Search for the cell housing the specified text and yield its [x, y] center coordinate. 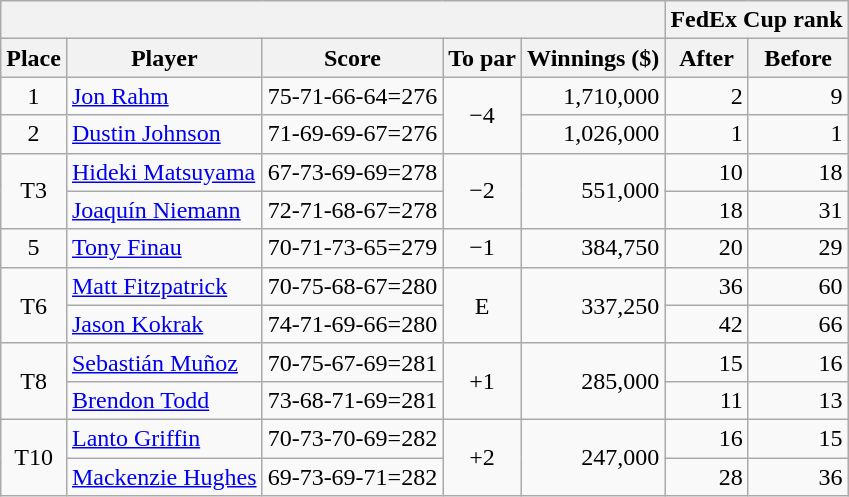
Brendon Todd [164, 400]
28 [706, 477]
Jason Kokrak [164, 324]
Before [798, 58]
FedEx Cup rank [756, 20]
60 [798, 286]
247,000 [594, 457]
31 [798, 210]
70-75-68-67=280 [352, 286]
70-75-67-69=281 [352, 362]
Jon Rahm [164, 96]
Matt Fitzpatrick [164, 286]
Hideki Matsuyama [164, 172]
Score [352, 58]
11 [706, 400]
Winnings ($) [594, 58]
1,710,000 [594, 96]
72-71-68-67=278 [352, 210]
−1 [482, 248]
Place [34, 58]
70-73-70-69=282 [352, 438]
−4 [482, 115]
551,000 [594, 191]
T6 [34, 305]
−2 [482, 191]
42 [706, 324]
285,000 [594, 381]
T8 [34, 381]
Mackenzie Hughes [164, 477]
Sebastián Muñoz [164, 362]
70-71-73-65=279 [352, 248]
Lanto Griffin [164, 438]
+1 [482, 381]
74-71-69-66=280 [352, 324]
10 [706, 172]
73-68-71-69=281 [352, 400]
69-73-69-71=282 [352, 477]
5 [34, 248]
Dustin Johnson [164, 134]
Player [164, 58]
75-71-66-64=276 [352, 96]
384,750 [594, 248]
Tony Finau [164, 248]
E [482, 305]
+2 [482, 457]
20 [706, 248]
After [706, 58]
Joaquín Niemann [164, 210]
29 [798, 248]
13 [798, 400]
1,026,000 [594, 134]
To par [482, 58]
T10 [34, 457]
T3 [34, 191]
67-73-69-69=278 [352, 172]
9 [798, 96]
71-69-69-67=276 [352, 134]
66 [798, 324]
337,250 [594, 305]
